Find where the given text appears and provide that cell's center as (X, Y) coordinate. 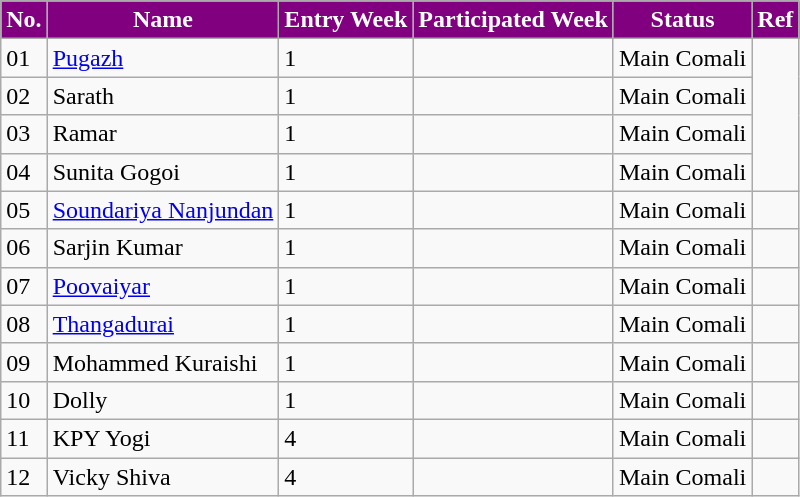
Mohammed Kuraishi (163, 362)
Entry Week (346, 20)
07 (24, 286)
11 (24, 438)
02 (24, 96)
01 (24, 58)
04 (24, 172)
Ref (776, 20)
06 (24, 248)
Soundariya Nanjundan (163, 210)
Name (163, 20)
No. (24, 20)
Ramar (163, 134)
Vicky Shiva (163, 477)
10 (24, 400)
Sunita Gogoi (163, 172)
Thangadurai (163, 324)
Pugazh (163, 58)
Participated Week (514, 20)
05 (24, 210)
Status (682, 20)
Sarjin Kumar (163, 248)
Sarath (163, 96)
08 (24, 324)
03 (24, 134)
09 (24, 362)
Dolly (163, 400)
12 (24, 477)
KPY Yogi (163, 438)
Poovaiyar (163, 286)
